Return [x, y] of the center of cell containing provided text 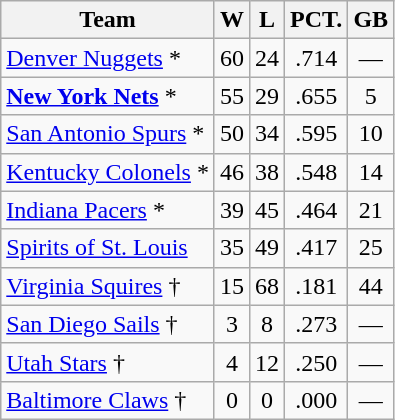
39 [232, 210]
12 [268, 362]
W [232, 20]
.548 [316, 172]
Utah Stars † [108, 362]
10 [371, 134]
46 [232, 172]
44 [371, 286]
.417 [316, 248]
.273 [316, 324]
Kentucky Colonels * [108, 172]
25 [371, 248]
Spirits of St. Louis [108, 248]
GB [371, 20]
New York Nets * [108, 96]
.000 [316, 400]
55 [232, 96]
14 [371, 172]
.595 [316, 134]
Virginia Squires † [108, 286]
Baltimore Claws † [108, 400]
Team [108, 20]
.250 [316, 362]
San Diego Sails † [108, 324]
50 [232, 134]
Indiana Pacers * [108, 210]
Denver Nuggets * [108, 58]
38 [268, 172]
15 [232, 286]
.181 [316, 286]
34 [268, 134]
29 [268, 96]
5 [371, 96]
21 [371, 210]
4 [232, 362]
24 [268, 58]
.464 [316, 210]
35 [232, 248]
L [268, 20]
San Antonio Spurs * [108, 134]
.655 [316, 96]
49 [268, 248]
3 [232, 324]
8 [268, 324]
45 [268, 210]
60 [232, 58]
PCT. [316, 20]
68 [268, 286]
.714 [316, 58]
